Locate the cell with the specified text and output its (X, Y) center coordinate. 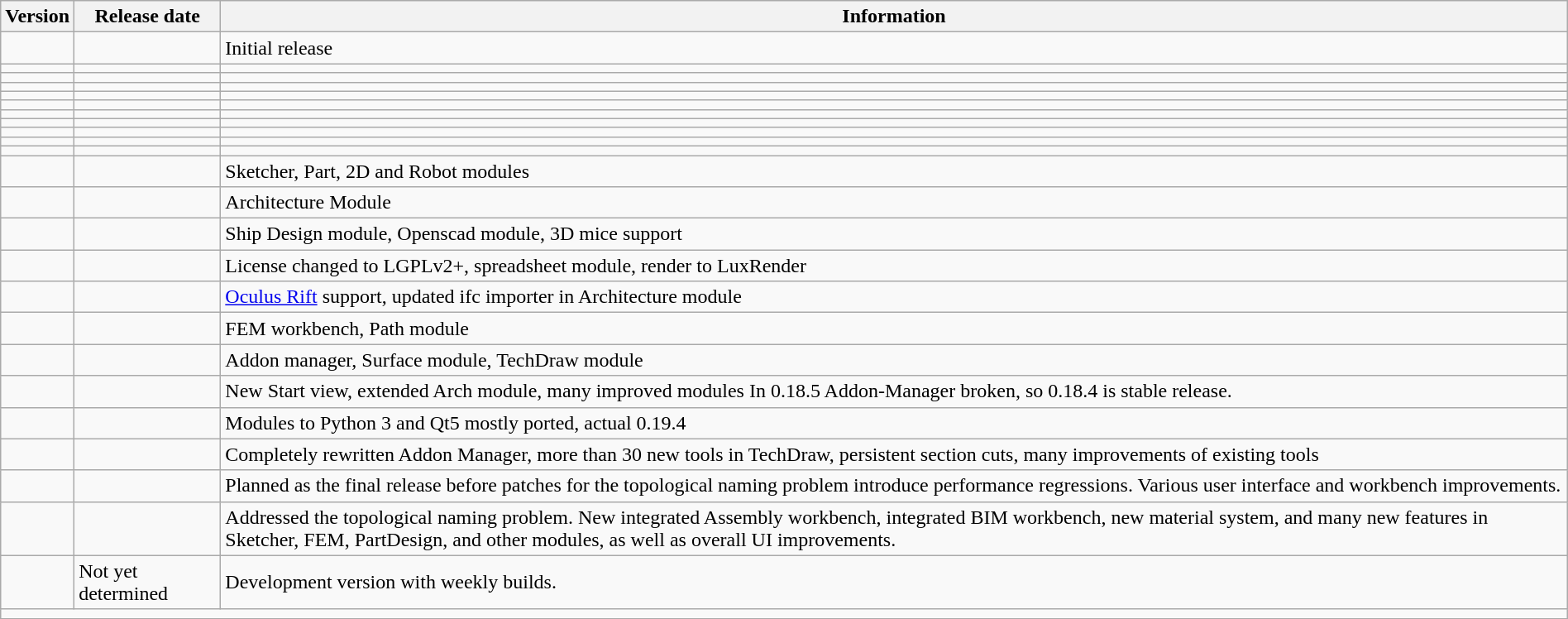
Release date (147, 17)
Information (894, 17)
License changed to LGPLv2+, spreadsheet module, render to LuxRender (894, 266)
Initial release (894, 48)
Ship Design module, Openscad module, 3D mice support (894, 234)
Sketcher, Part, 2D and Robot modules (894, 171)
Development version with weekly builds. (894, 583)
Modules to Python 3 and Qt5 mostly ported, actual 0.19.4 (894, 423)
Oculus Rift support, updated ifc importer in Architecture module (894, 297)
Version (38, 17)
Not yet determined (147, 583)
Architecture Module (894, 203)
FEM workbench, Path module (894, 329)
New Start view, extended Arch module, many improved modules In 0.18.5 Addon-Manager broken, so 0.18.4 is stable release. (894, 391)
Addon manager, Surface module, TechDraw module (894, 360)
Completely rewritten Addon Manager, more than 30 new tools in TechDraw, persistent section cuts, many improvements of existing tools (894, 454)
